Return the [X, Y] coordinate for the center point of the cell that contains the specified text.  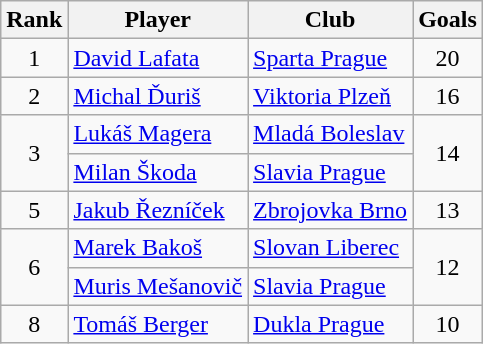
Rank [34, 20]
3 [34, 153]
12 [448, 267]
Michal Ďuriš [158, 96]
14 [448, 153]
Dukla Prague [330, 324]
5 [34, 210]
Viktoria Plzeň [330, 96]
Jakub Řezníček [158, 210]
6 [34, 267]
Player [158, 20]
Milan Škoda [158, 172]
Slovan Liberec [330, 248]
Mladá Boleslav [330, 134]
8 [34, 324]
Zbrojovka Brno [330, 210]
Goals [448, 20]
16 [448, 96]
Tomáš Berger [158, 324]
13 [448, 210]
Club [330, 20]
10 [448, 324]
Lukáš Magera [158, 134]
2 [34, 96]
1 [34, 58]
20 [448, 58]
David Lafata [158, 58]
Marek Bakoš [158, 248]
Sparta Prague [330, 58]
Muris Mešanovič [158, 286]
